Capture the cell that displays the provided text and extract its (x, y) central coordinate. 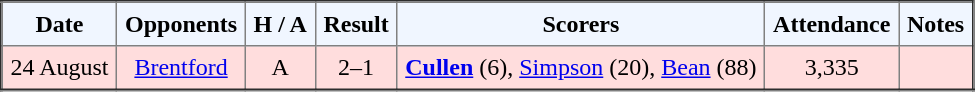
Result (356, 24)
Brentford (182, 68)
Date (60, 24)
Cullen (6), Simpson (20), Bean (88) (581, 68)
Notes (936, 24)
A (280, 68)
H / A (280, 24)
Attendance (832, 24)
Scorers (581, 24)
24 August (60, 68)
Opponents (182, 24)
2–1 (356, 68)
3,335 (832, 68)
